For the text-containing cell, return its midpoint in [x, y] coordinate format. 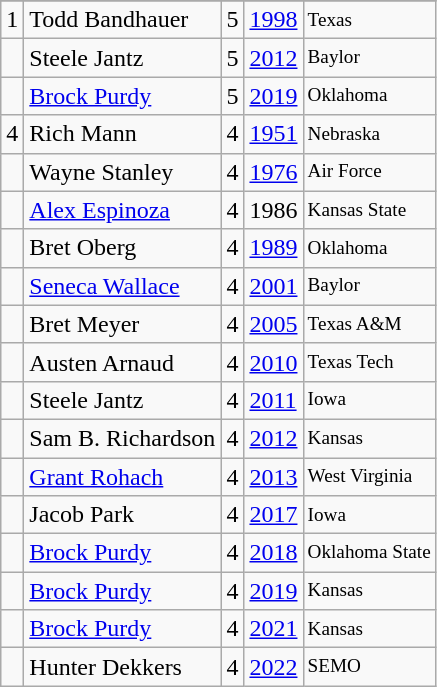
Jacob Park [122, 515]
2018 [274, 553]
1998 [274, 20]
Grant Rohach [122, 477]
Texas Tech [369, 362]
West Virginia [369, 477]
Austen Arnaud [122, 362]
2013 [274, 477]
Hunter Dekkers [122, 667]
Air Force [369, 172]
1989 [274, 248]
Texas [369, 20]
1976 [274, 172]
1951 [274, 134]
Seneca Wallace [122, 286]
2017 [274, 515]
2022 [274, 667]
Bret Oberg [122, 248]
Alex Espinoza [122, 210]
2005 [274, 324]
Oklahoma State [369, 553]
Todd Bandhauer [122, 20]
2021 [274, 629]
Texas A&M [369, 324]
SEMO [369, 667]
Nebraska [369, 134]
Kansas State [369, 210]
1 [12, 20]
2010 [274, 362]
Wayne Stanley [122, 172]
Sam B. Richardson [122, 438]
2011 [274, 400]
Rich Mann [122, 134]
1986 [274, 210]
Bret Meyer [122, 324]
2001 [274, 286]
